Capture the cell that displays the provided text and extract its (X, Y) central coordinate. 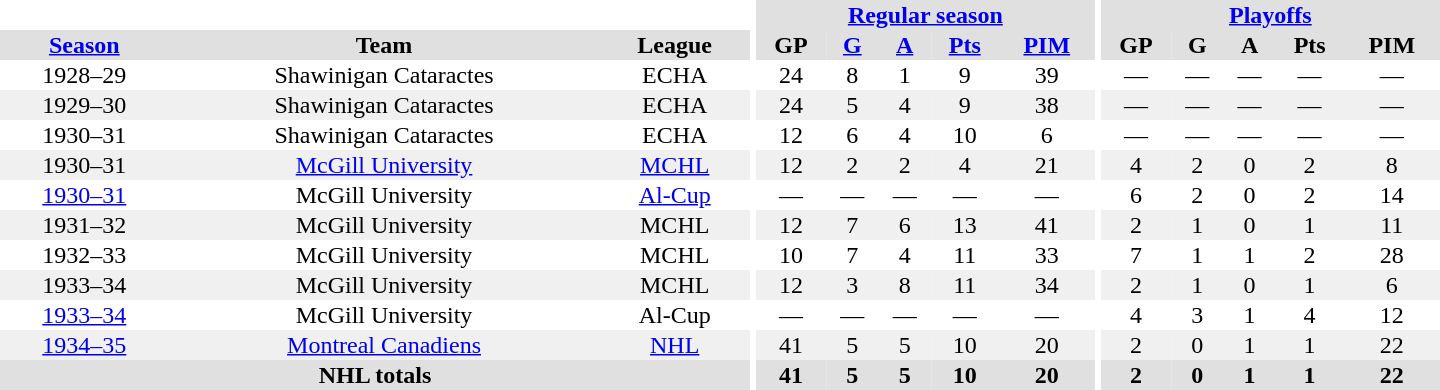
1932–33 (84, 255)
Regular season (926, 15)
38 (1047, 105)
21 (1047, 165)
28 (1392, 255)
33 (1047, 255)
1934–35 (84, 345)
League (674, 45)
NHL totals (375, 375)
Season (84, 45)
1931–32 (84, 225)
Playoffs (1270, 15)
39 (1047, 75)
13 (965, 225)
1929–30 (84, 105)
Team (384, 45)
34 (1047, 285)
14 (1392, 195)
1928–29 (84, 75)
NHL (674, 345)
Montreal Canadiens (384, 345)
